Scan for the cell matching the given text and deliver its [X, Y] coordinate at center. 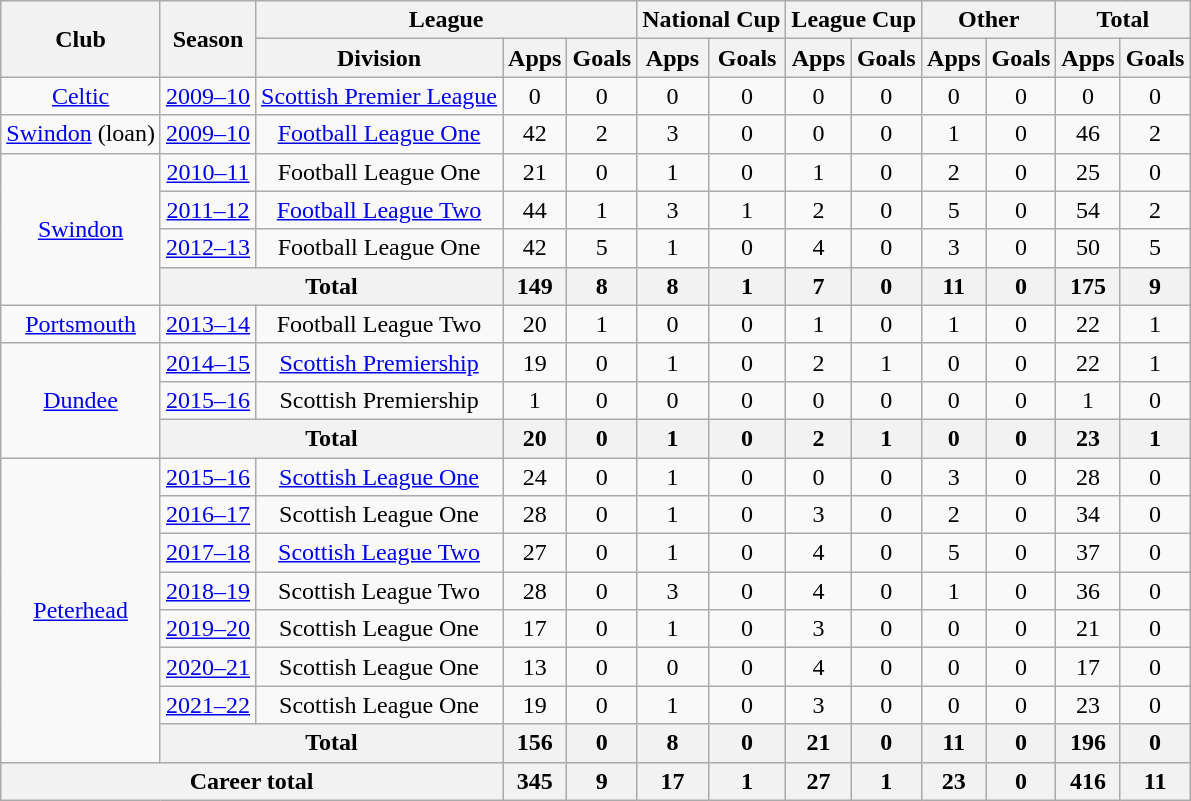
Club [81, 39]
Scottish Premier League [380, 96]
Season [208, 39]
2013–14 [208, 324]
2016–17 [208, 515]
13 [535, 667]
24 [535, 477]
Division [380, 58]
34 [1088, 515]
345 [535, 781]
Celtic [81, 96]
50 [1088, 248]
196 [1088, 743]
7 [818, 286]
2010–11 [208, 172]
2021–22 [208, 705]
36 [1088, 591]
416 [1088, 781]
Portsmouth [81, 324]
Other [989, 20]
Swindon (loan) [81, 134]
175 [1088, 286]
25 [1088, 172]
National Cup [712, 20]
Dundee [81, 400]
2018–19 [208, 591]
Swindon [81, 229]
League Cup [854, 20]
46 [1088, 134]
2011–12 [208, 210]
Career total [252, 781]
37 [1088, 553]
2017–18 [208, 553]
2014–15 [208, 362]
2012–13 [208, 248]
2020–21 [208, 667]
149 [535, 286]
League [446, 20]
2019–20 [208, 629]
54 [1088, 210]
156 [535, 743]
Peterhead [81, 610]
44 [535, 210]
